Return the (X, Y) coordinate for the center point of the cell that contains the specified text.  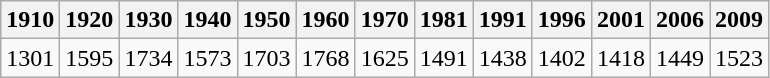
1573 (208, 58)
1625 (384, 58)
2001 (620, 20)
1523 (740, 58)
1449 (680, 58)
1960 (326, 20)
1703 (266, 58)
1910 (30, 20)
1301 (30, 58)
1491 (444, 58)
1940 (208, 20)
1996 (562, 20)
1418 (620, 58)
1991 (502, 20)
1970 (384, 20)
1734 (148, 58)
2006 (680, 20)
1768 (326, 58)
1950 (266, 20)
2009 (740, 20)
1595 (90, 58)
1930 (148, 20)
1920 (90, 20)
1438 (502, 58)
1981 (444, 20)
1402 (562, 58)
